Extract the (X, Y) coordinate from the center of the cell holding the provided text.  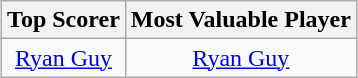
Top Scorer (64, 20)
Most Valuable Player (240, 20)
